From the cell containing the given text, extract its center point as (X, Y) coordinate. 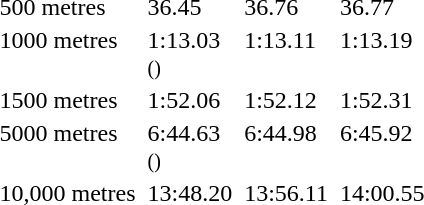
1:13.03() (190, 54)
1:13.11 (286, 54)
1:52.06 (190, 100)
6:44.63() (190, 146)
6:44.98 (286, 146)
1:52.12 (286, 100)
